For the text-containing cell, return its midpoint in [x, y] coordinate format. 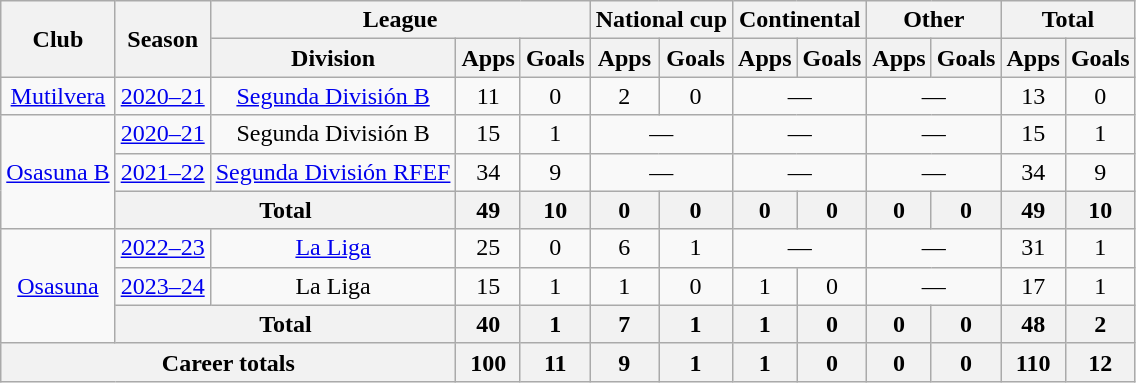
40 [488, 324]
100 [488, 362]
Other [934, 20]
League [400, 20]
National cup [661, 20]
Division [333, 58]
Club [58, 39]
Career totals [228, 362]
110 [1033, 362]
Osasuna [58, 286]
2022–23 [162, 248]
12 [1100, 362]
6 [624, 248]
13 [1033, 96]
17 [1033, 286]
25 [488, 248]
Osasuna B [58, 172]
2021–22 [162, 172]
31 [1033, 248]
Season [162, 39]
Continental [800, 20]
48 [1033, 324]
Segunda División RFEF [333, 172]
2023–24 [162, 286]
7 [624, 324]
Mutilvera [58, 96]
